Search for the cell housing the specified text and yield its [X, Y] center coordinate. 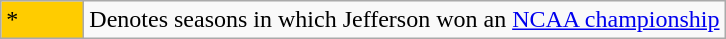
Denotes seasons in which Jefferson won an NCAA championship [404, 20]
* [42, 20]
